Pinpoint the cell where the given text exists, returning its [x, y] midpoint coordinate. 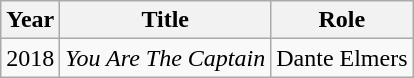
Year [30, 20]
Title [166, 20]
Role [342, 20]
You Are The Captain [166, 58]
2018 [30, 58]
Dante Elmers [342, 58]
